Provide the [X, Y] coordinate of the cell's center where the given text is located.  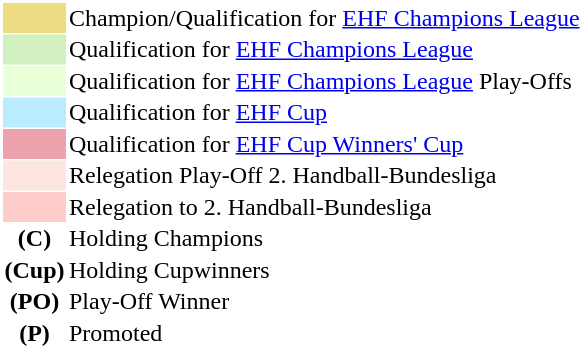
Play-Off Winner [325, 301]
Relegation to 2. Handball-Bundesliga [325, 207]
Qualification for EHF Champions League Play-Offs [325, 81]
(C) [34, 239]
Qualification for EHF Champions League [325, 49]
(Cup) [34, 270]
(P) [34, 333]
Promoted [325, 333]
Qualification for EHF Cup [325, 113]
(PO) [34, 301]
Champion/Qualification for EHF Champions League [325, 18]
Relegation Play-Off 2. Handball-Bundesliga [325, 175]
Holding Cupwinners [325, 270]
Qualification for EHF Cup Winners' Cup [325, 144]
Holding Champions [325, 239]
